Determine the (X, Y) coordinate at the center of the cell enclosing the given text.  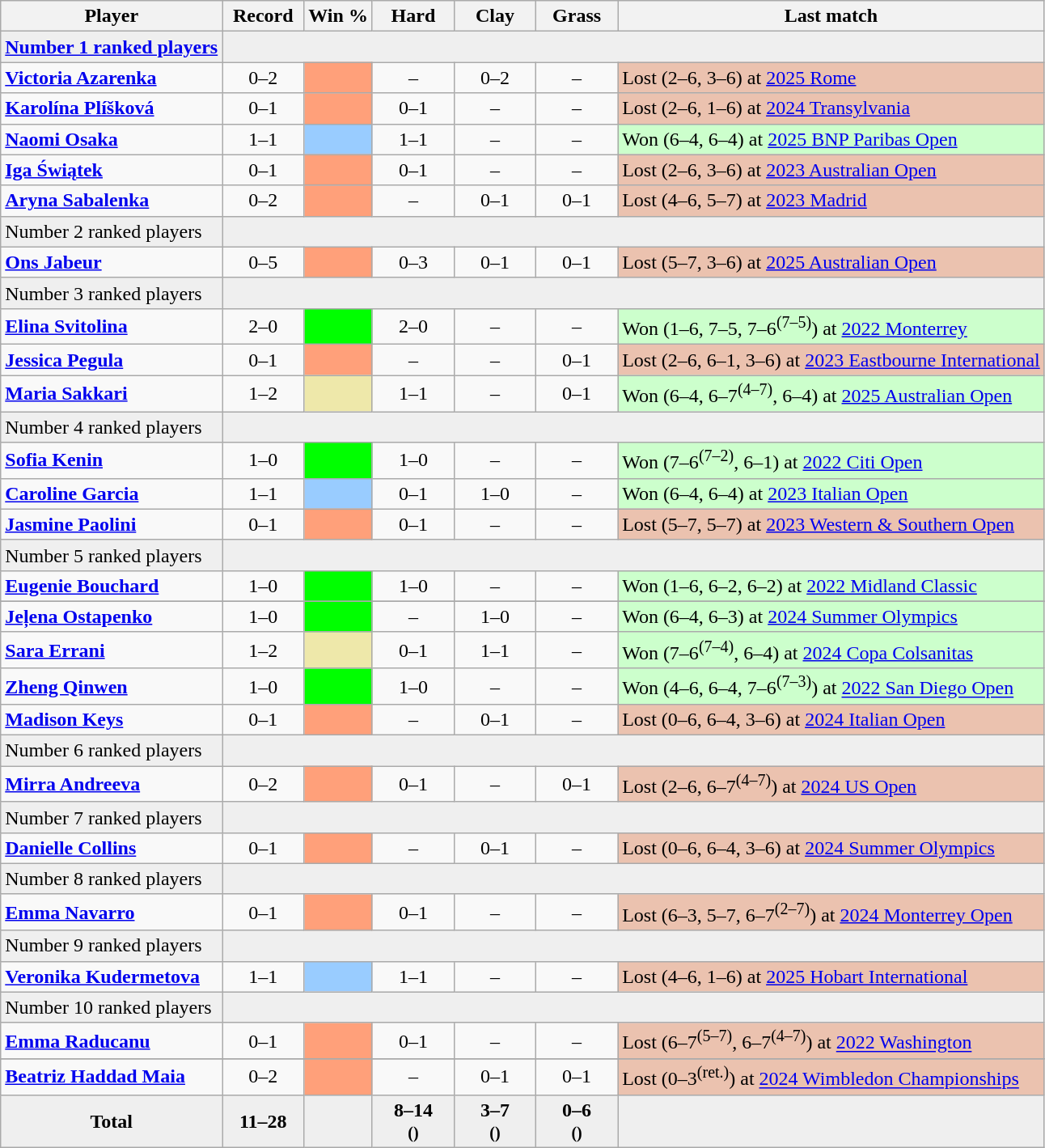
3–7 () (495, 1121)
Danielle Collins (112, 848)
0–3 (412, 262)
Sofia Kenin (112, 461)
Number 10 ranked players (112, 1007)
Aryna Sabalenka (112, 201)
Elina Svitolina (112, 327)
Lost (0–3(ret.)) at 2024 Wimbledon Championships (831, 1078)
Jeļena Ostapenko (112, 616)
Lost (2–6, 6–1, 3–6) at 2023 Eastbourne International (831, 360)
Lost (4–6, 5–7) at 2023 Madrid (831, 201)
Win % (338, 16)
Won (7–6(7–4), 6–4) at 2024 Copa Colsanitas (831, 650)
Lost (2–6, 1–6) at 2024 Transylvania (831, 108)
Clay (495, 16)
Won (6–4, 6–3) at 2024 Summer Olympics (831, 616)
Number 2 ranked players (112, 231)
Jasmine Paolini (112, 524)
Won (6–4, 6–4) at 2023 Italian Open (831, 494)
Number 5 ranked players (112, 555)
Emma Raducanu (112, 1040)
Victoria Azarenka (112, 78)
Player (112, 16)
Number 1 ranked players (112, 47)
Record (264, 16)
Won (4–6, 6–4, 7–6(7–3)) at 2022 San Diego Open (831, 686)
0–5 (264, 262)
Zheng Qinwen (112, 686)
Won (1–6, 6–2, 6–2) at 2022 Midland Classic (831, 586)
Lost (2–6, 6–7(4–7)) at 2024 US Open (831, 785)
Number 9 ranked players (112, 946)
Won (6–4, 6–4) at 2025 BNP Paribas Open (831, 139)
Won (6–4, 6–7(4–7), 6–4) at 2025 Australian Open (831, 393)
Last match (831, 16)
Veronika Kudermetova (112, 976)
Lost (5–7, 5–7) at 2023 Western & Southern Open (831, 524)
Beatriz Haddad Maia (112, 1078)
Won (7–6(7–2), 6–1) at 2022 Citi Open (831, 461)
Eugenie Bouchard (112, 586)
Grass (577, 16)
Emma Navarro (112, 913)
Lost (2–6, 3–6) at 2023 Australian Open (831, 170)
Lost (5–7, 3–6) at 2025 Australian Open (831, 262)
Lost (4–6, 1–6) at 2025 Hobart International (831, 976)
Iga Świątek (112, 170)
Number 4 ranked players (112, 427)
Caroline Garcia (112, 494)
Total (112, 1121)
Naomi Osaka (112, 139)
11–28 (264, 1121)
8–14 () (412, 1121)
Number 6 ranked players (112, 751)
Mirra Andreeva (112, 785)
Sara Errani (112, 650)
Jessica Pegula (112, 360)
Lost (2–6, 3–6) at 2025 Rome (831, 78)
Hard (412, 16)
0–6 () (577, 1121)
Number 8 ranked players (112, 879)
Lost (6–3, 5–7, 6–7(2–7)) at 2024 Monterrey Open (831, 913)
Number 7 ranked players (112, 817)
Lost (6–7(5–7), 6–7(4–7)) at 2022 Washington (831, 1040)
Number 3 ranked players (112, 293)
Ons Jabeur (112, 262)
Won (1–6, 7–5, 7–6(7–5)) at 2022 Monterrey (831, 327)
Maria Sakkari (112, 393)
Madison Keys (112, 720)
Karolína Plíšková (112, 108)
Lost (0–6, 6–4, 3–6) at 2024 Italian Open (831, 720)
Lost (0–6, 6–4, 3–6) at 2024 Summer Olympics (831, 848)
